From the cell containing the given text, extract its center point as (x, y) coordinate. 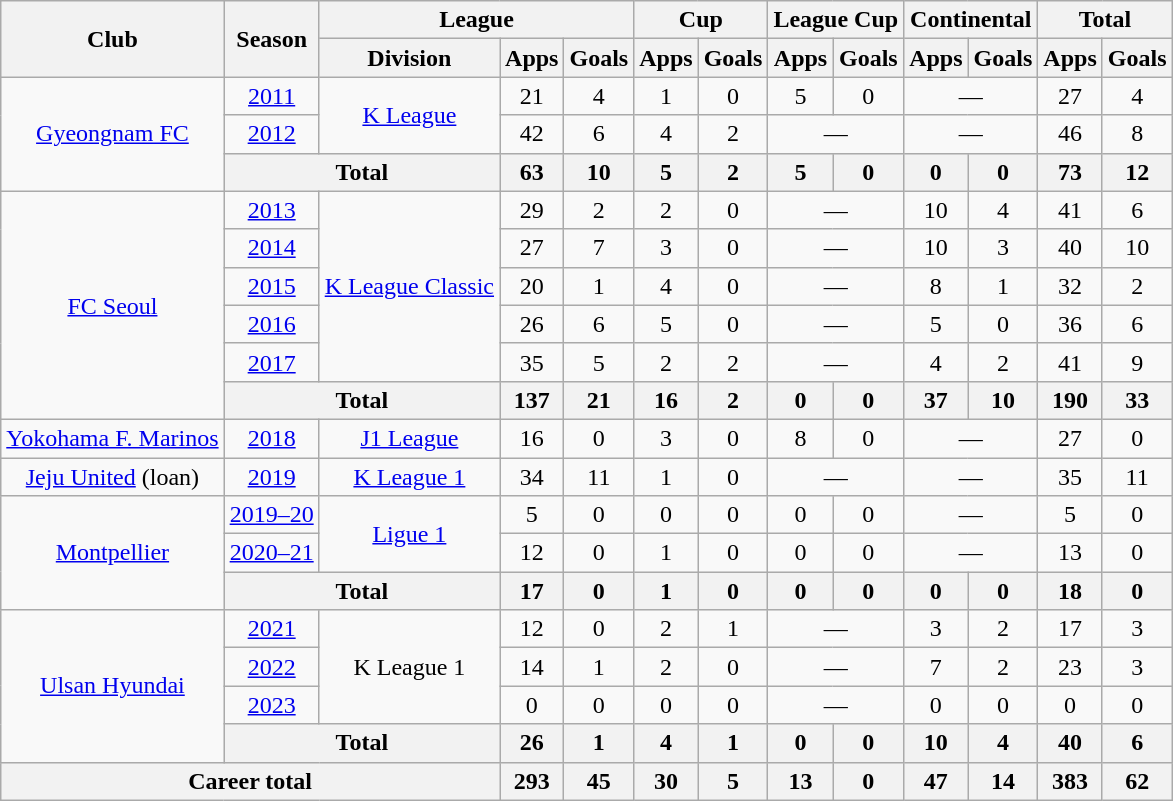
30 (666, 781)
2020–21 (272, 553)
33 (1137, 400)
37 (936, 400)
2018 (272, 438)
45 (599, 781)
2022 (272, 667)
23 (1070, 667)
FC Seoul (112, 305)
36 (1070, 324)
9 (1137, 362)
Continental (971, 20)
29 (532, 210)
2014 (272, 248)
20 (532, 286)
Ulsan Hyundai (112, 686)
18 (1070, 591)
Gyeongnam FC (112, 134)
Ligue 1 (409, 534)
Montpellier (112, 553)
383 (1070, 781)
2021 (272, 629)
Career total (250, 781)
293 (532, 781)
2011 (272, 96)
K League (409, 115)
League (476, 20)
2013 (272, 210)
2015 (272, 286)
Cup (701, 20)
Season (272, 39)
2012 (272, 134)
J1 League (409, 438)
63 (532, 172)
73 (1070, 172)
34 (532, 477)
Division (409, 58)
47 (936, 781)
137 (532, 400)
42 (532, 134)
2019–20 (272, 515)
League Cup (836, 20)
32 (1070, 286)
190 (1070, 400)
2016 (272, 324)
K League Classic (409, 286)
Jeju United (loan) (112, 477)
46 (1070, 134)
2023 (272, 705)
62 (1137, 781)
Yokohama F. Marinos (112, 438)
Club (112, 39)
2019 (272, 477)
2017 (272, 362)
